Determine the (X, Y) coordinate at the center of the cell enclosing the given text.  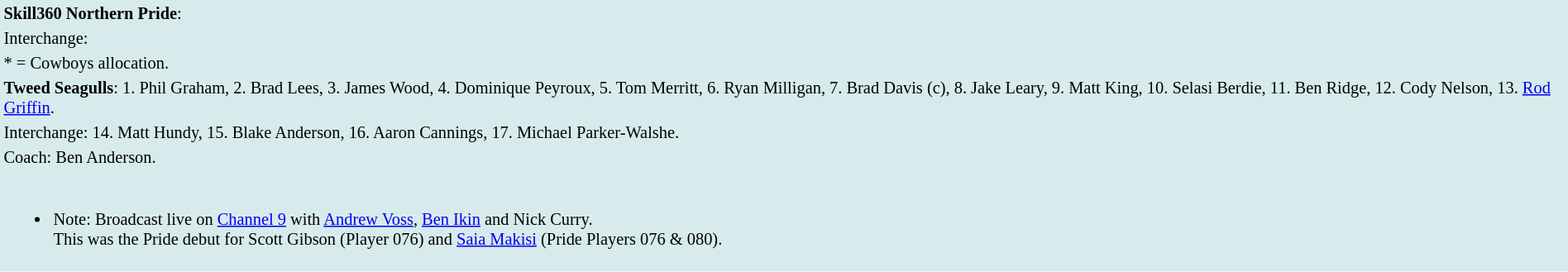
Coach: Ben Anderson. (784, 157)
Skill360 Northern Pride: (784, 13)
* = Cowboys allocation. (784, 63)
Interchange: (784, 38)
Interchange: 14. Matt Hundy, 15. Blake Anderson, 16. Aaron Cannings, 17. Michael Parker-Walshe. (784, 132)
